Provide the [x, y] coordinate of the cell's center where the given text is located.  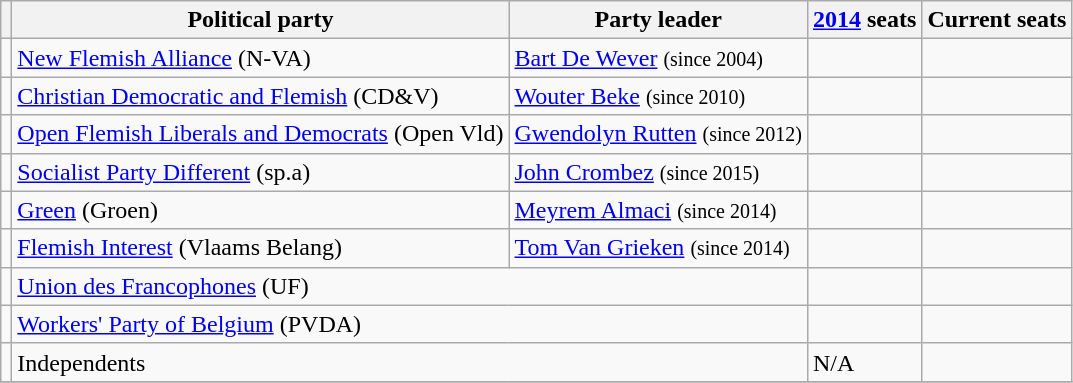
Political party [260, 20]
Independents [410, 362]
Union des Francophones (UF) [410, 286]
Meyrem Almaci (since 2014) [658, 210]
Flemish Interest (Vlaams Belang) [260, 248]
Workers' Party of Belgium (PVDA) [410, 324]
Bart De Wever (since 2004) [658, 58]
Wouter Beke (since 2010) [658, 96]
Gwendolyn Rutten (since 2012) [658, 134]
Party leader [658, 20]
John Crombez (since 2015) [658, 172]
Green (Groen) [260, 210]
Current seats [997, 20]
Socialist Party Different (sp.a) [260, 172]
Open Flemish Liberals and Democrats (Open Vld) [260, 134]
N/A [864, 362]
Christian Democratic and Flemish (CD&V) [260, 96]
New Flemish Alliance (N-VA) [260, 58]
2014 seats [864, 20]
Tom Van Grieken (since 2014) [658, 248]
